Identify which cell holds the provided text, then report its [x, y] central coordinate. 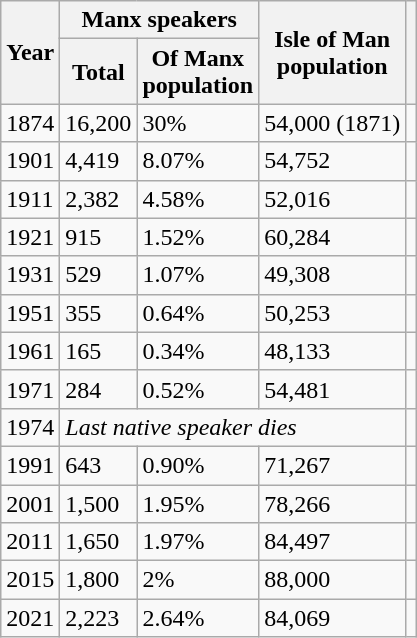
1.95% [198, 503]
1901 [30, 161]
Manx speakers [160, 20]
1921 [30, 237]
1931 [30, 275]
0.34% [198, 351]
1.52% [198, 237]
54,481 [332, 389]
1,650 [98, 542]
Year [30, 52]
49,308 [332, 275]
78,266 [332, 503]
1961 [30, 351]
Total [98, 72]
284 [98, 389]
2011 [30, 542]
0.52% [198, 389]
4.58% [198, 199]
88,000 [332, 580]
4,419 [98, 161]
1.07% [198, 275]
16,200 [98, 123]
643 [98, 465]
30% [198, 123]
915 [98, 237]
1874 [30, 123]
2021 [30, 618]
84,497 [332, 542]
71,267 [332, 465]
2% [198, 580]
2001 [30, 503]
2.64% [198, 618]
1911 [30, 199]
1951 [30, 313]
0.90% [198, 465]
52,016 [332, 199]
2,382 [98, 199]
Of Manx population [198, 72]
54,000 (1871) [332, 123]
2015 [30, 580]
1971 [30, 389]
355 [98, 313]
54,752 [332, 161]
529 [98, 275]
1.97% [198, 542]
1974 [30, 427]
60,284 [332, 237]
0.64% [198, 313]
8.07% [198, 161]
1991 [30, 465]
48,133 [332, 351]
1,800 [98, 580]
Isle of Man population [332, 52]
165 [98, 351]
84,069 [332, 618]
Last native speaker dies [233, 427]
1,500 [98, 503]
50,253 [332, 313]
2,223 [98, 618]
